Detect which cell encompasses the target text, then output its (x, y) center coordinate. 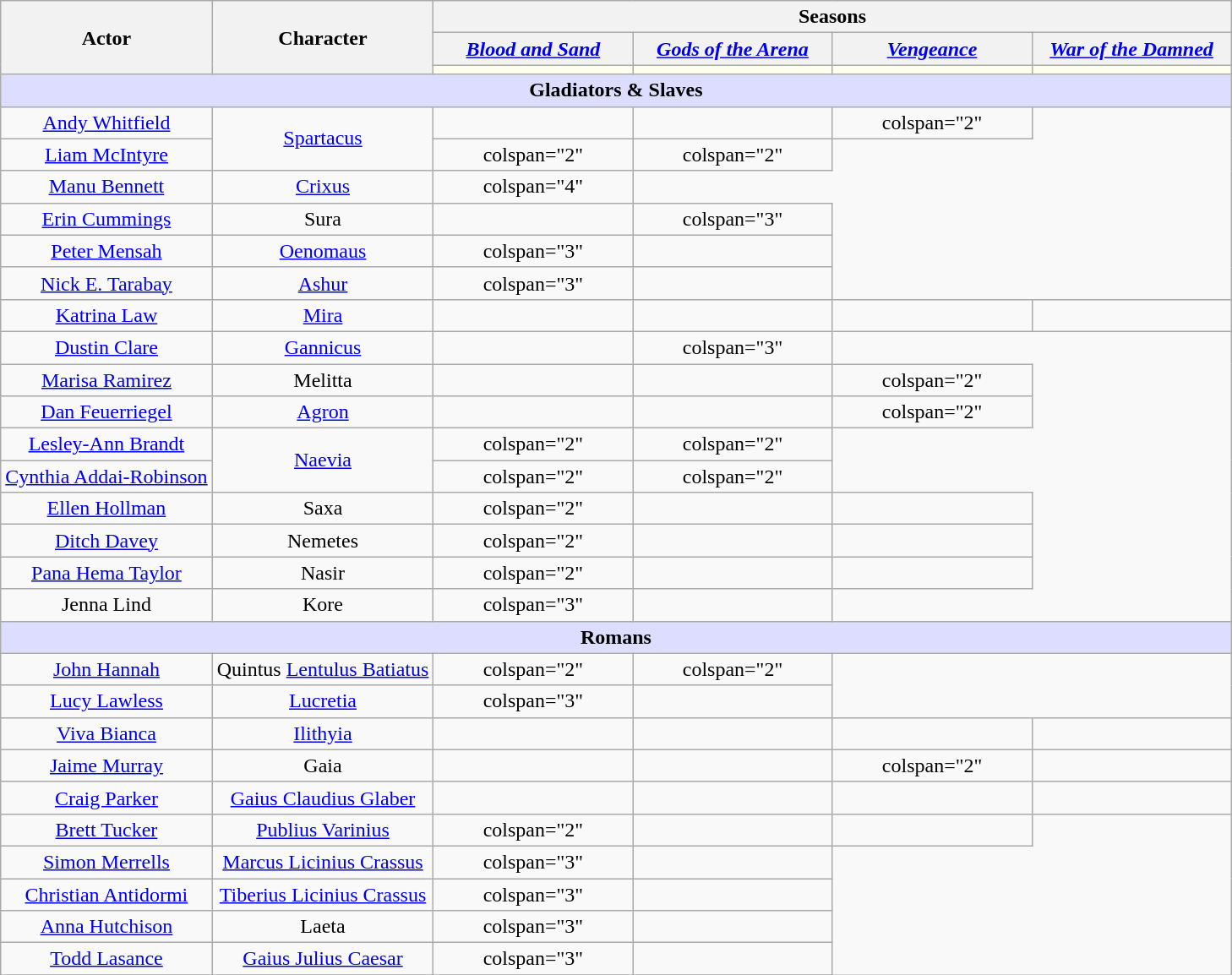
War of the Damned (1131, 49)
Crixus (323, 187)
Character (323, 37)
Gaia (323, 765)
Tiberius Licinius Crassus (323, 895)
Saxa (323, 509)
Quintus Lentulus Batiatus (323, 669)
Jenna Lind (106, 605)
colspan="4" (533, 187)
Andy Whitfield (106, 123)
Oenomaus (323, 251)
Lucy Lawless (106, 701)
Mira (323, 315)
Publius Varinius (323, 830)
Naevia (323, 460)
Gladiators & Slaves (616, 90)
Nasir (323, 573)
Agron (323, 412)
Sura (323, 219)
Gaius Julius Caesar (323, 959)
Nick E. Tarabay (106, 283)
Actor (106, 37)
Nemetes (323, 541)
Lesley-Ann Brandt (106, 444)
Peter Mensah (106, 251)
Blood and Sand (533, 49)
Romans (616, 637)
Ilithyia (323, 733)
Marisa Ramirez (106, 379)
Ditch Davey (106, 541)
Spartacus (323, 139)
Kore (323, 605)
Gannicus (323, 347)
Brett Tucker (106, 830)
Pana Hema Taylor (106, 573)
Viva Bianca (106, 733)
Vengeance (932, 49)
Erin Cummings (106, 219)
Simon Merrells (106, 862)
Ashur (323, 283)
Dan Feuerriegel (106, 412)
Katrina Law (106, 315)
John Hannah (106, 669)
Marcus Licinius Crassus (323, 862)
Seasons (832, 17)
Christian Antidormi (106, 895)
Jaime Murray (106, 765)
Gods of the Arena (733, 49)
Gaius Claudius Glaber (323, 798)
Manu Bennett (106, 187)
Laeta (323, 927)
Melitta (323, 379)
Cynthia Addai-Robinson (106, 477)
Todd Lasance (106, 959)
Craig Parker (106, 798)
Lucretia (323, 701)
Ellen Hollman (106, 509)
Anna Hutchison (106, 927)
Liam McIntyre (106, 155)
Dustin Clare (106, 347)
